Provide the (x, y) coordinate of the cell's center where the given text is located.  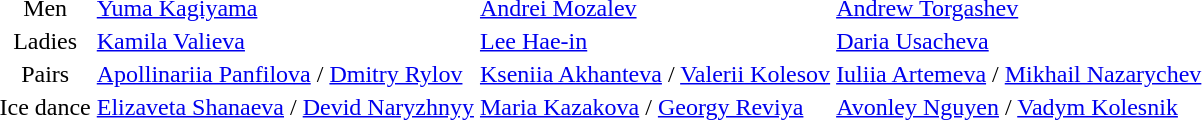
Lee Hae-in (654, 41)
Kseniia Akhanteva / Valerii Kolesov (654, 74)
Kamila Valieva (285, 41)
Apollinariia Panfilova / Dmitry Rylov (285, 74)
